Identify which cell holds the provided text, then report its (x, y) central coordinate. 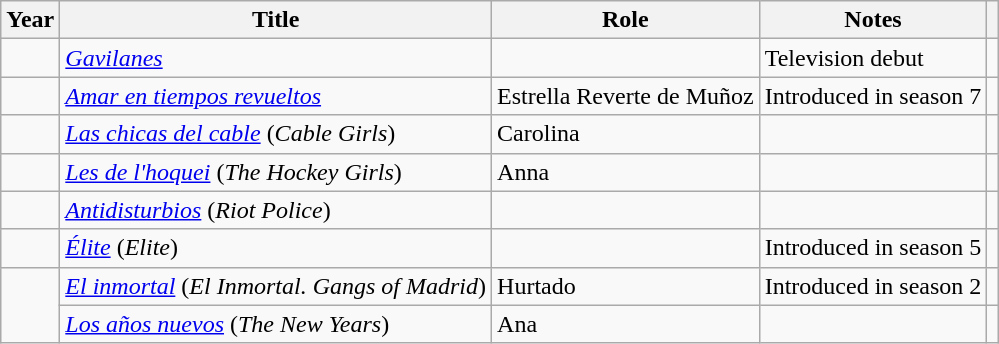
Television debut (873, 58)
Carolina (626, 134)
Introduced in season 7 (873, 96)
Ana (626, 324)
Year (30, 20)
Élite (Elite) (276, 248)
Los años nuevos (The New Years) (276, 324)
Title (276, 20)
Amar en tiempos revueltos (276, 96)
Anna (626, 172)
Les de l'hoquei (The Hockey Girls) (276, 172)
Gavilanes (276, 58)
Las chicas del cable (Cable Girls) (276, 134)
Introduced in season 2 (873, 286)
Hurtado (626, 286)
Notes (873, 20)
Role (626, 20)
Estrella Reverte de Muñoz (626, 96)
Introduced in season 5 (873, 248)
El inmortal (El Inmortal. Gangs of Madrid) (276, 286)
Antidisturbios (Riot Police) (276, 210)
